Identify which cell holds the provided text, then report its [x, y] central coordinate. 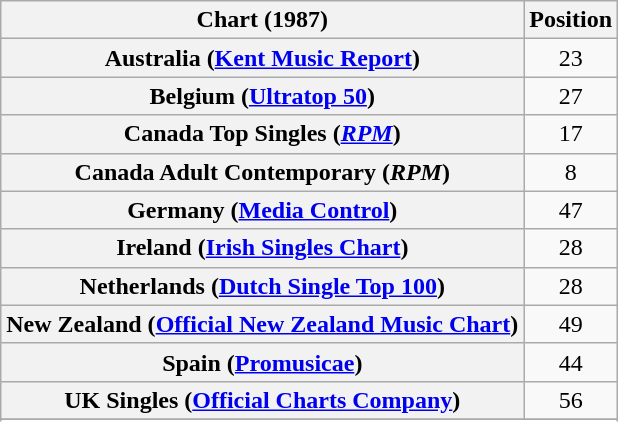
Ireland (Irish Singles Chart) [262, 248]
Belgium (Ultratop 50) [262, 96]
Australia (Kent Music Report) [262, 58]
UK Singles (Official Charts Company) [262, 400]
23 [571, 58]
17 [571, 134]
56 [571, 400]
Canada Top Singles (RPM) [262, 134]
47 [571, 210]
44 [571, 362]
Spain (Promusicae) [262, 362]
Position [571, 20]
49 [571, 324]
27 [571, 96]
Germany (Media Control) [262, 210]
Netherlands (Dutch Single Top 100) [262, 286]
Canada Adult Contemporary (RPM) [262, 172]
8 [571, 172]
Chart (1987) [262, 20]
New Zealand (Official New Zealand Music Chart) [262, 324]
